Find where the given text appears and provide that cell's center as (x, y) coordinate. 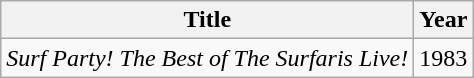
Surf Party! The Best of The Surfaris Live! (208, 58)
1983 (444, 58)
Year (444, 20)
Title (208, 20)
